From the cell containing the given text, extract its center point as (X, Y) coordinate. 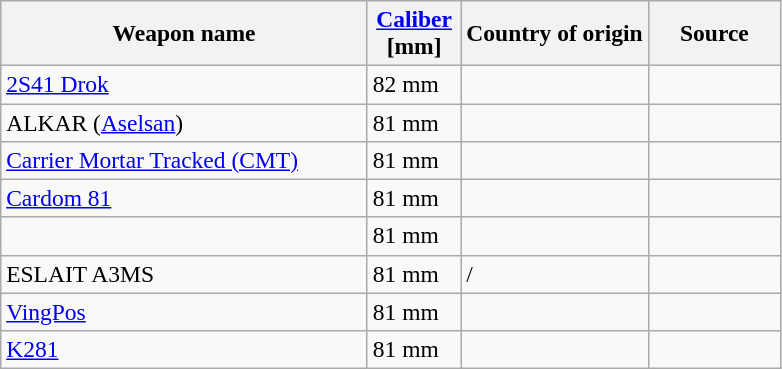
82 mm (414, 84)
Caliber[mm] (414, 32)
Country of origin (554, 32)
Cardom 81 (184, 198)
/ (554, 274)
VingPos (184, 312)
K281 (184, 349)
Carrier Mortar Tracked (CMT) (184, 160)
Source (714, 32)
2S41 Drok (184, 84)
Weapon name (184, 32)
ESLAIT A3MS (184, 274)
ALKAR (Aselsan) (184, 122)
